Pinpoint the cell where the given text exists, returning its (x, y) midpoint coordinate. 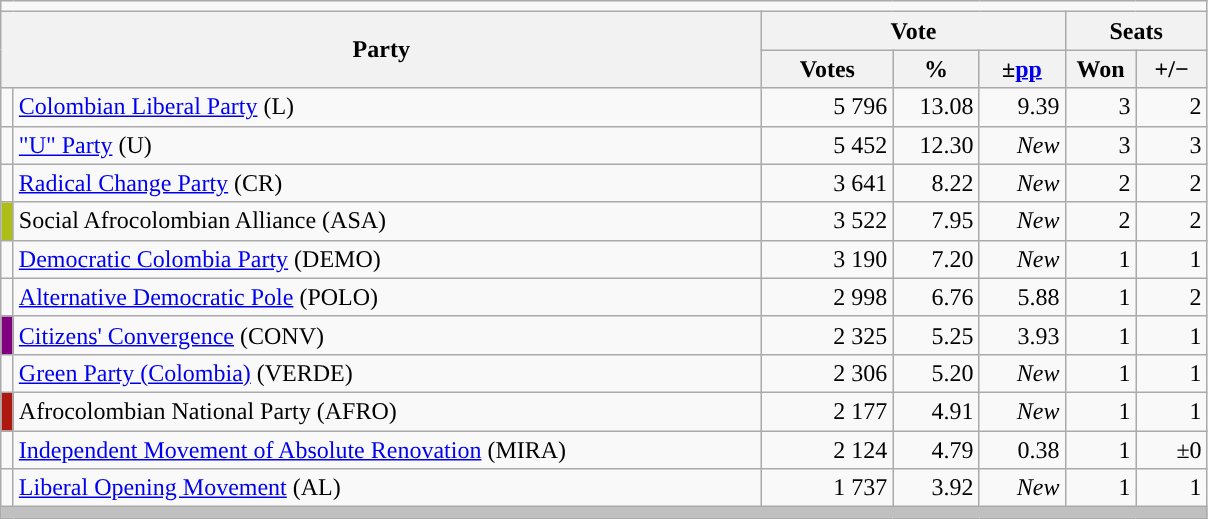
Won (1100, 69)
4.79 (936, 449)
Independent Movement of Absolute Renovation (MIRA) (387, 449)
Party (382, 50)
+/− (1172, 69)
Green Party (Colombia) (VERDE) (387, 373)
% (936, 69)
6.76 (936, 297)
0.38 (1022, 449)
5 452 (828, 145)
Vote (914, 31)
Alternative Democratic Pole (POLO) (387, 297)
7.20 (936, 259)
Colombian Liberal Party (L) (387, 107)
5.88 (1022, 297)
3 641 (828, 183)
Votes (828, 69)
2 306 (828, 373)
Social Afrocolombian Alliance (ASA) (387, 221)
2 325 (828, 335)
Radical Change Party (CR) (387, 183)
7.95 (936, 221)
12.30 (936, 145)
"U" Party (U) (387, 145)
3.93 (1022, 335)
5.25 (936, 335)
2 998 (828, 297)
Afrocolombian National Party (AFRO) (387, 411)
1 737 (828, 488)
Seats (1136, 31)
9.39 (1022, 107)
13.08 (936, 107)
5 796 (828, 107)
Liberal Opening Movement (AL) (387, 488)
±pp (1022, 69)
4.91 (936, 411)
2 124 (828, 449)
2 177 (828, 411)
8.22 (936, 183)
5.20 (936, 373)
Citizens' Convergence (CONV) (387, 335)
3 190 (828, 259)
3.92 (936, 488)
Democratic Colombia Party (DEMO) (387, 259)
±0 (1172, 449)
3 522 (828, 221)
